Return (x, y) of the center of cell containing provided text 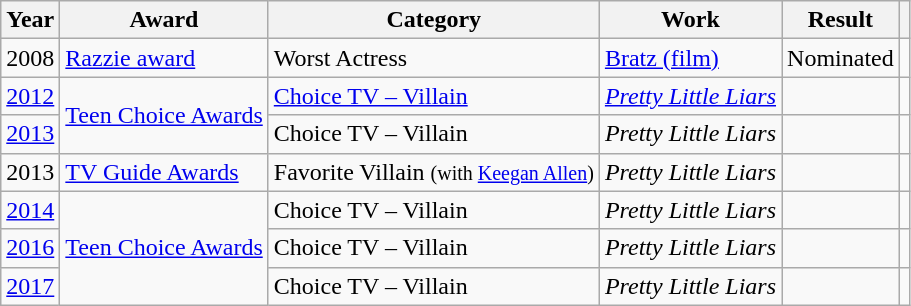
2012 (30, 96)
Result (841, 20)
2008 (30, 58)
Award (164, 20)
Worst Actress (434, 58)
Category (434, 20)
Favorite Villain (with Keegan Allen) (434, 172)
Razzie award (164, 58)
2014 (30, 210)
2016 (30, 248)
Year (30, 20)
Nominated (841, 58)
Bratz (film) (690, 58)
TV Guide Awards (164, 172)
2017 (30, 286)
Work (690, 20)
